Capture the cell that displays the provided text and extract its [X, Y] central coordinate. 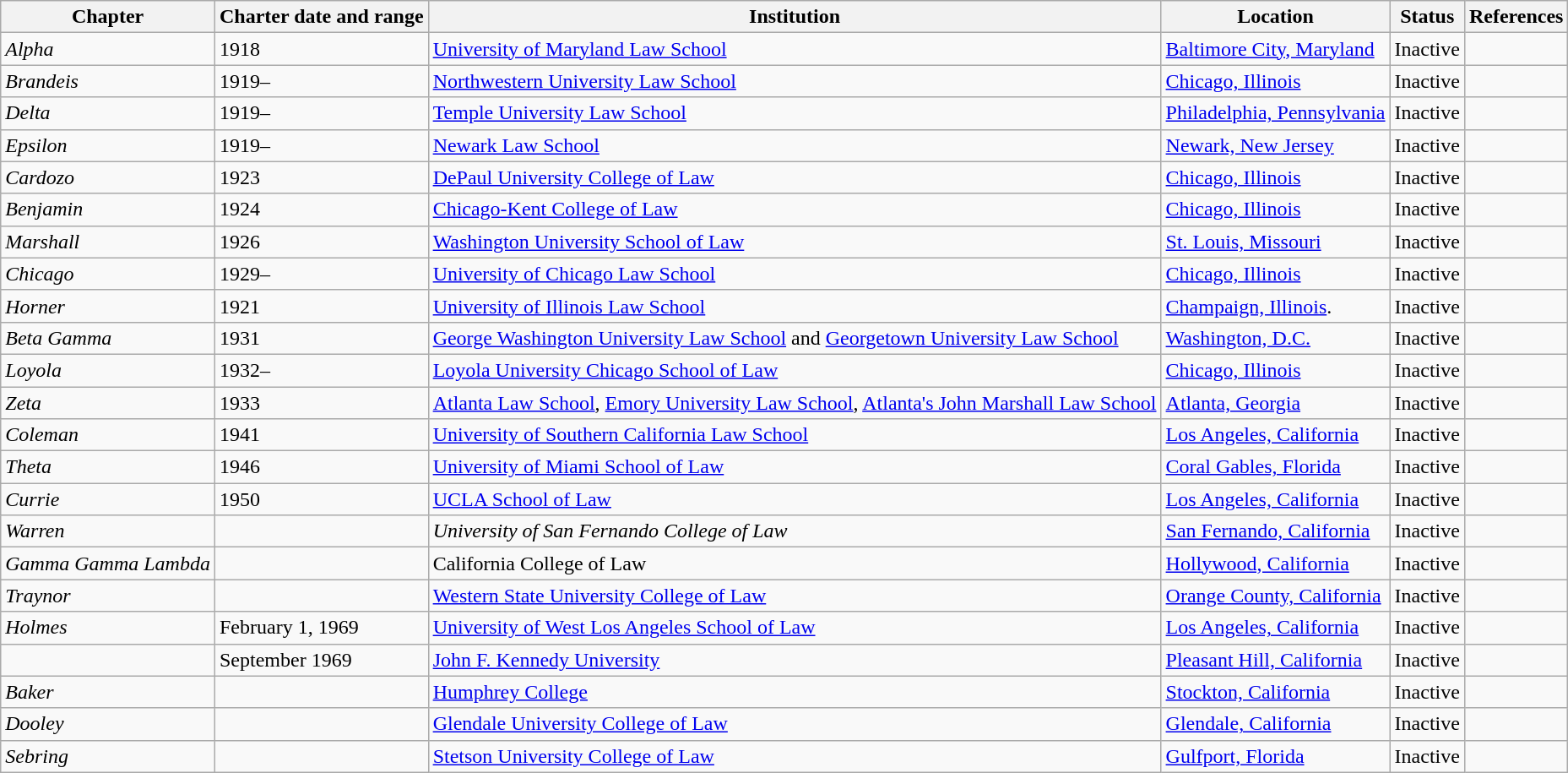
Chicago [108, 274]
Atlanta Law School, Emory University Law School, Atlanta's John Marshall Law School [795, 403]
Sebring [108, 756]
Currie [108, 499]
Epsilon [108, 145]
1931 [321, 338]
Dooley [108, 724]
Charter date and range [321, 17]
University of Chicago Law School [795, 274]
Glendale University College of Law [795, 724]
1932– [321, 370]
Coral Gables, Florida [1275, 467]
Pleasant Hill, California [1275, 660]
Delta [108, 113]
Alpha [108, 49]
University of Illinois Law School [795, 306]
Institution [795, 17]
University of Miami School of Law [795, 467]
Orange County, California [1275, 596]
Champaign, Illinois. [1275, 306]
Traynor [108, 596]
Washington University School of Law [795, 242]
University of San Fernando College of Law [795, 531]
February 1, 1969 [321, 628]
1923 [321, 177]
Zeta [108, 403]
1929– [321, 274]
Cardozo [108, 177]
Theta [108, 467]
University of Southern California Law School [795, 435]
Marshall [108, 242]
Chicago-Kent College of Law [795, 210]
Chapter [108, 17]
DePaul University College of Law [795, 177]
Coleman [108, 435]
Hollywood, California [1275, 563]
Gulfport, Florida [1275, 756]
Location [1275, 17]
San Fernando, California [1275, 531]
Benjamin [108, 210]
Brandeis [108, 81]
Stetson University College of Law [795, 756]
Atlanta, Georgia [1275, 403]
University of West Los Angeles School of Law [795, 628]
1941 [321, 435]
Western State University College of Law [795, 596]
1950 [321, 499]
Beta Gamma [108, 338]
St. Louis, Missouri [1275, 242]
Baker [108, 692]
Glendale, California [1275, 724]
September 1969 [321, 660]
Humphrey College [795, 692]
George Washington University Law School and Georgetown University Law School [795, 338]
Warren [108, 531]
Holmes [108, 628]
1926 [321, 242]
Baltimore City, Maryland [1275, 49]
References [1516, 17]
1918 [321, 49]
UCLA School of Law [795, 499]
Washington, D.C. [1275, 338]
Philadelphia, Pennsylvania [1275, 113]
1933 [321, 403]
Horner [108, 306]
John F. Kennedy University [795, 660]
Northwestern University Law School [795, 81]
Temple University Law School [795, 113]
Loyola University Chicago School of Law [795, 370]
Stockton, California [1275, 692]
Gamma Gamma Lambda [108, 563]
1924 [321, 210]
1946 [321, 467]
University of Maryland Law School [795, 49]
1921 [321, 306]
Loyola [108, 370]
Newark, New Jersey [1275, 145]
California College of Law [795, 563]
Newark Law School [795, 145]
Status [1427, 17]
